Locate the cell with the specified text and output its (x, y) center coordinate. 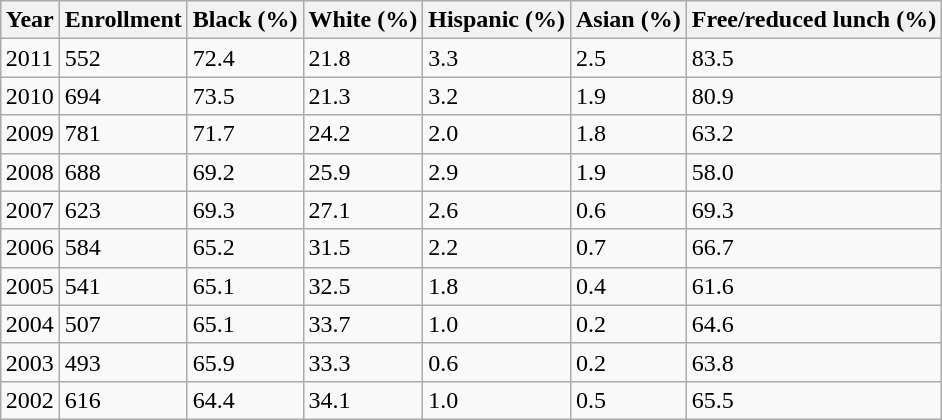
72.4 (245, 58)
White (%) (363, 20)
Black (%) (245, 20)
64.4 (245, 400)
83.5 (814, 58)
32.5 (363, 286)
21.8 (363, 58)
2009 (30, 134)
33.3 (363, 362)
80.9 (814, 96)
63.2 (814, 134)
Free/reduced lunch (%) (814, 20)
541 (123, 286)
2.6 (497, 210)
2007 (30, 210)
65.2 (245, 248)
Hispanic (%) (497, 20)
31.5 (363, 248)
69.2 (245, 172)
21.3 (363, 96)
0.5 (628, 400)
73.5 (245, 96)
Year (30, 20)
507 (123, 324)
71.7 (245, 134)
0.4 (628, 286)
0.7 (628, 248)
584 (123, 248)
66.7 (814, 248)
58.0 (814, 172)
2002 (30, 400)
Asian (%) (628, 20)
694 (123, 96)
2.9 (497, 172)
2011 (30, 58)
63.8 (814, 362)
2004 (30, 324)
2.2 (497, 248)
3.3 (497, 58)
34.1 (363, 400)
2008 (30, 172)
2003 (30, 362)
552 (123, 58)
2.5 (628, 58)
493 (123, 362)
616 (123, 400)
623 (123, 210)
27.1 (363, 210)
2006 (30, 248)
Enrollment (123, 20)
781 (123, 134)
33.7 (363, 324)
61.6 (814, 286)
65.9 (245, 362)
24.2 (363, 134)
64.6 (814, 324)
2005 (30, 286)
3.2 (497, 96)
2.0 (497, 134)
25.9 (363, 172)
65.5 (814, 400)
2010 (30, 96)
688 (123, 172)
